For the text-containing cell, return its midpoint in (x, y) coordinate format. 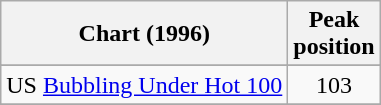
US Bubbling Under Hot 100 (144, 85)
103 (334, 85)
Chart (1996) (144, 34)
Peakposition (334, 34)
